Detect which cell encompasses the target text, then output its [x, y] center coordinate. 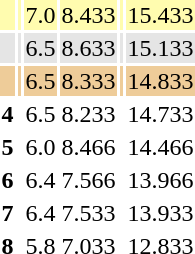
8.433 [88, 15]
13.966 [160, 180]
7.533 [88, 213]
6 [8, 180]
7.566 [88, 180]
14.733 [160, 114]
8.333 [88, 81]
15.433 [160, 15]
14.833 [160, 81]
6.0 [40, 147]
13.933 [160, 213]
8.633 [88, 48]
8.233 [88, 114]
8.466 [88, 147]
15.133 [160, 48]
7 [8, 213]
14.466 [160, 147]
4 [8, 114]
5 [8, 147]
7.0 [40, 15]
